Search for the cell housing the specified text and yield its (x, y) center coordinate. 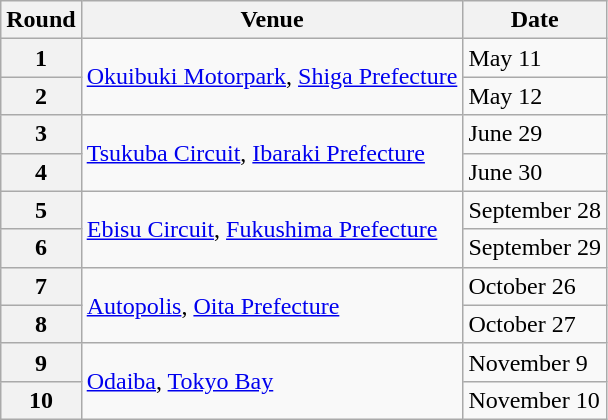
Round (41, 20)
7 (41, 286)
2 (41, 96)
Odaiba, Tokyo Bay (272, 381)
September 28 (535, 210)
September 29 (535, 248)
June 30 (535, 172)
Venue (272, 20)
9 (41, 362)
4 (41, 172)
November 10 (535, 400)
1 (41, 58)
October 26 (535, 286)
May 12 (535, 96)
October 27 (535, 324)
3 (41, 134)
November 9 (535, 362)
8 (41, 324)
5 (41, 210)
Tsukuba Circuit, Ibaraki Prefecture (272, 153)
10 (41, 400)
Autopolis, Oita Prefecture (272, 305)
Date (535, 20)
Ebisu Circuit, Fukushima Prefecture (272, 229)
6 (41, 248)
Okuibuki Motorpark, Shiga Prefecture (272, 77)
June 29 (535, 134)
May 11 (535, 58)
